Detect which cell encompasses the target text, then output its (x, y) center coordinate. 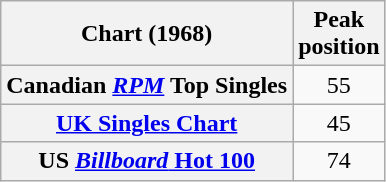
UK Singles Chart (147, 123)
Chart (1968) (147, 34)
74 (339, 161)
US Billboard Hot 100 (147, 161)
45 (339, 123)
Canadian RPM Top Singles (147, 85)
Peakposition (339, 34)
55 (339, 85)
